Identify which cell holds the provided text, then report its (x, y) central coordinate. 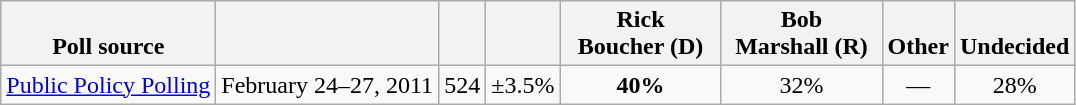
28% (1014, 85)
524 (462, 85)
February 24–27, 2011 (328, 85)
Undecided (1014, 34)
Other (918, 34)
RickBoucher (D) (640, 34)
±3.5% (523, 85)
Poll source (108, 34)
32% (802, 85)
40% (640, 85)
— (918, 85)
Public Policy Polling (108, 85)
BobMarshall (R) (802, 34)
